Locate the cell with the specified text and output its (x, y) center coordinate. 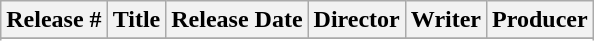
Writer (446, 20)
Producer (540, 20)
Title (136, 20)
Release Date (237, 20)
Release # (54, 20)
Director (356, 20)
